Return the [x, y] coordinate for the center point of the cell that contains the specified text.  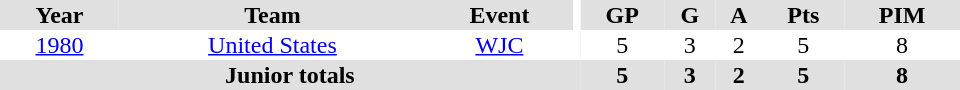
Team [272, 15]
G [690, 15]
Year [60, 15]
GP [622, 15]
A [738, 15]
1980 [60, 45]
United States [272, 45]
Event [500, 15]
Junior totals [290, 75]
PIM [902, 15]
Pts [804, 15]
WJC [500, 45]
